Provide the [X, Y] coordinate of the cell's center where the given text is located.  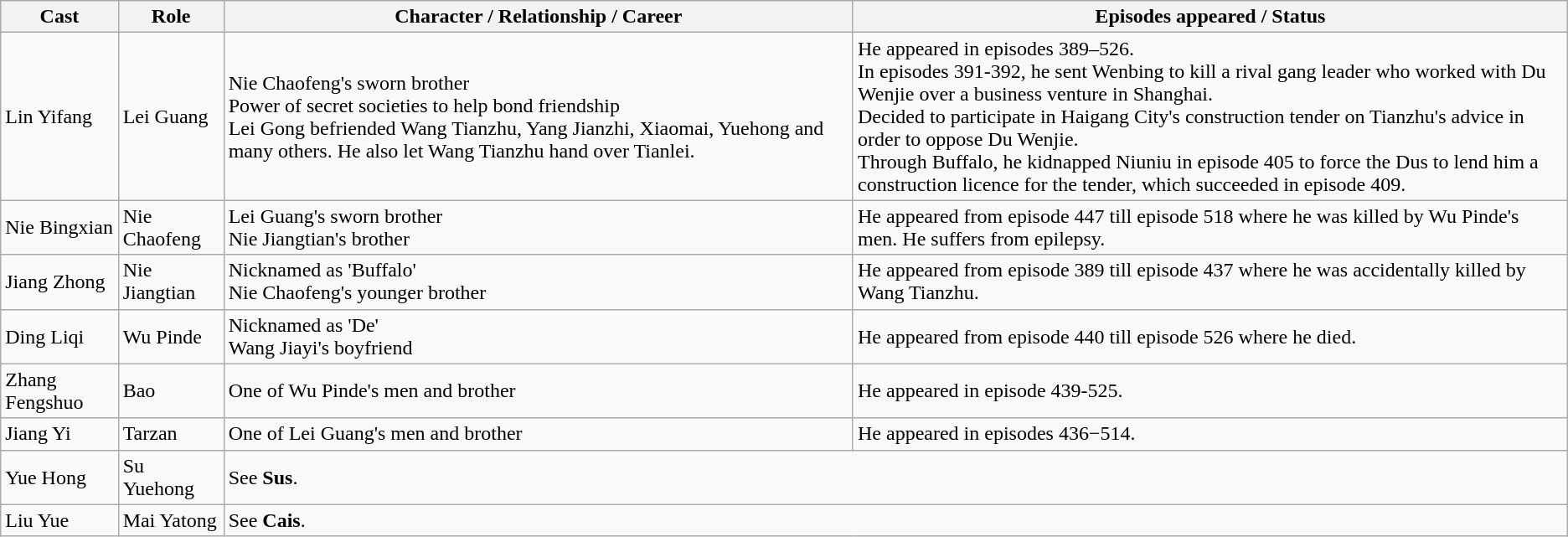
Character / Relationship / Career [538, 17]
Nicknamed as 'De' Wang Jiayi's boyfriend [538, 337]
Cast [59, 17]
Tarzan [171, 434]
Nicknamed as 'Buffalo' Nie Chaofeng's younger brother [538, 281]
He appeared in episodes 436−514. [1210, 434]
Role [171, 17]
He appeared from episode 440 till episode 526 where he died. [1210, 337]
Episodes appeared / Status [1210, 17]
Jiang Zhong [59, 281]
Wu Pinde [171, 337]
Bao [171, 390]
Yue Hong [59, 478]
Nie Jiangtian [171, 281]
Nie Bingxian [59, 228]
He appeared in episode 439-525. [1210, 390]
Zhang Fengshuo [59, 390]
See Cais. [895, 520]
Lei Guang's sworn brother Nie Jiangtian's brother [538, 228]
Lin Yifang [59, 116]
See Sus. [895, 478]
One of Wu Pinde's men and brother [538, 390]
One of Lei Guang's men and brother [538, 434]
Mai Yatong [171, 520]
Jiang Yi [59, 434]
Lei Guang [171, 116]
Su Yuehong [171, 478]
Nie Chaofeng [171, 228]
He appeared from episode 389 till episode 437 where he was accidentally killed by Wang Tianzhu. [1210, 281]
Ding Liqi [59, 337]
He appeared from episode 447 till episode 518 where he was killed by Wu Pinde's men. He suffers from epilepsy. [1210, 228]
Liu Yue [59, 520]
